Return the [X, Y] coordinate for the center point of the cell that contains the specified text.  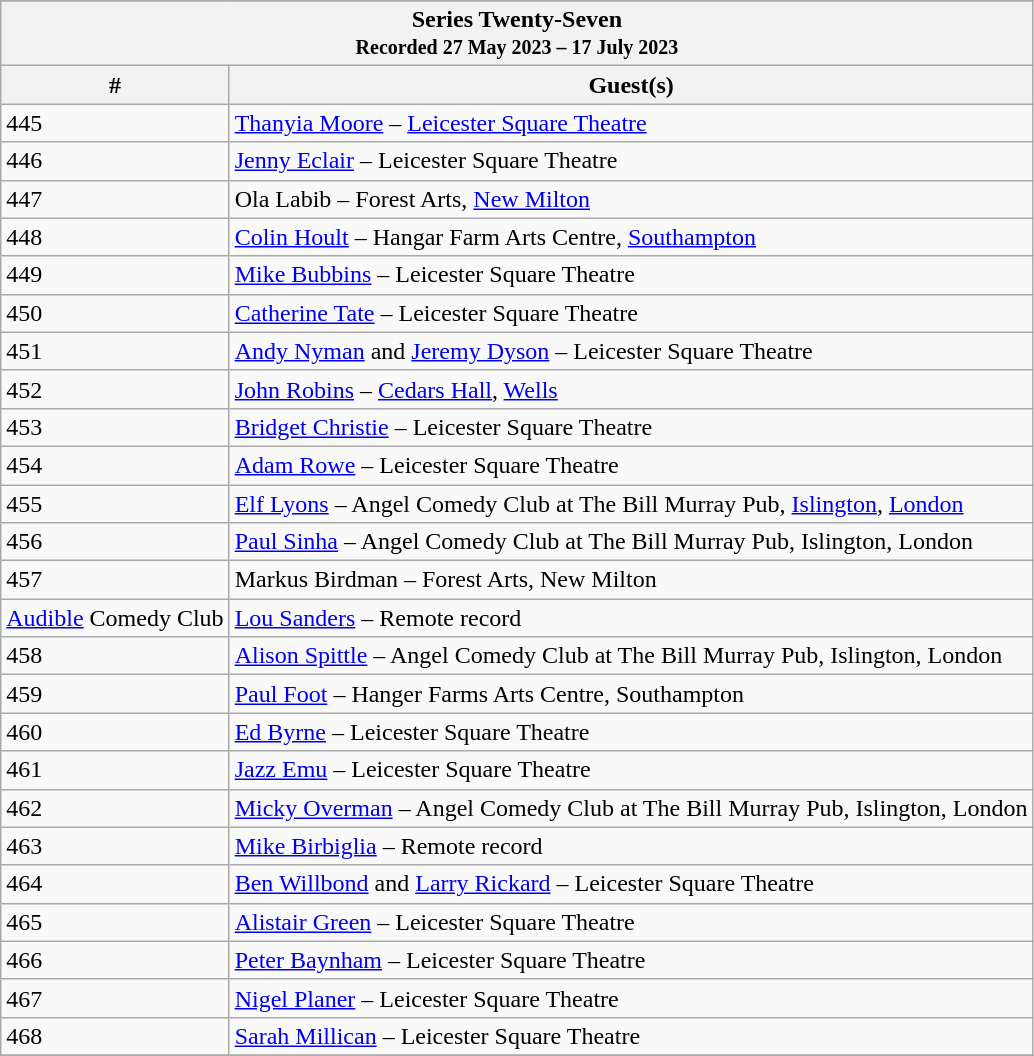
Nigel Planer – Leicester Square Theatre [631, 998]
466 [115, 960]
John Robins – Cedars Hall, Wells [631, 389]
Ola Labib – Forest Arts, New Milton [631, 199]
460 [115, 732]
Micky Overman – Angel Comedy Club at The Bill Murray Pub, Islington, London [631, 808]
Alistair Green – Leicester Square Theatre [631, 922]
Mike Birbiglia – Remote record [631, 846]
448 [115, 237]
Lou Sanders – Remote record [631, 618]
Elf Lyons – Angel Comedy Club at The Bill Murray Pub, Islington, London [631, 503]
Markus Birdman – Forest Arts, New Milton [631, 580]
Thanyia Moore – Leicester Square Theatre [631, 123]
Andy Nyman and Jeremy Dyson – Leicester Square Theatre [631, 351]
Alison Spittle – Angel Comedy Club at The Bill Murray Pub, Islington, London [631, 656]
Paul Foot – Hanger Farms Arts Centre, Southampton [631, 694]
465 [115, 922]
463 [115, 846]
468 [115, 1036]
Colin Hoult – Hangar Farm Arts Centre, Southampton [631, 237]
446 [115, 161]
Audible Comedy Club [115, 618]
464 [115, 884]
Paul Sinha – Angel Comedy Club at The Bill Murray Pub, Islington, London [631, 542]
447 [115, 199]
449 [115, 275]
450 [115, 313]
453 [115, 427]
454 [115, 465]
Ed Byrne – Leicester Square Theatre [631, 732]
Ben Willbond and Larry Rickard – Leicester Square Theatre [631, 884]
457 [115, 580]
Bridget Christie – Leicester Square Theatre [631, 427]
Peter Baynham – Leicester Square Theatre [631, 960]
462 [115, 808]
# [115, 85]
Mike Bubbins – Leicester Square Theatre [631, 275]
455 [115, 503]
451 [115, 351]
Adam Rowe – Leicester Square Theatre [631, 465]
Guest(s) [631, 85]
456 [115, 542]
Catherine Tate – Leicester Square Theatre [631, 313]
Series Twenty-SevenRecorded 27 May 2023 – 17 July 2023 [517, 34]
459 [115, 694]
461 [115, 770]
467 [115, 998]
Sarah Millican – Leicester Square Theatre [631, 1036]
445 [115, 123]
Jenny Eclair – Leicester Square Theatre [631, 161]
452 [115, 389]
Jazz Emu – Leicester Square Theatre [631, 770]
458 [115, 656]
